Scan for the cell matching the given text and deliver its (X, Y) coordinate at center. 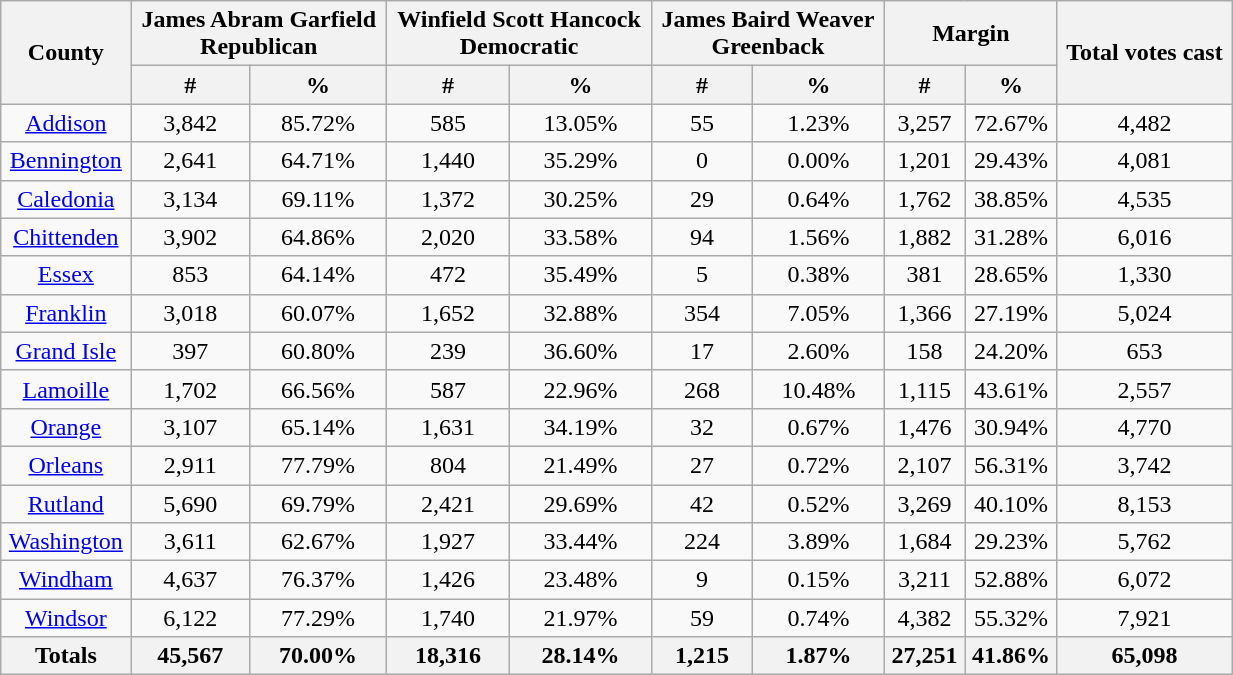
804 (448, 465)
587 (448, 389)
27 (702, 465)
Total votes cast (1144, 52)
Bennington (66, 161)
30.94% (1012, 427)
69.11% (318, 199)
Washington (66, 542)
1,702 (190, 389)
35.29% (580, 161)
1,476 (924, 427)
1.23% (818, 123)
4,382 (924, 618)
1,426 (448, 580)
40.10% (1012, 503)
18,316 (448, 656)
Lamoille (66, 389)
17 (702, 351)
6,122 (190, 618)
62.67% (318, 542)
31.28% (1012, 237)
38.85% (1012, 199)
Windham (66, 580)
56.31% (1012, 465)
2,421 (448, 503)
0.64% (818, 199)
Rutland (66, 503)
County (66, 52)
52.88% (1012, 580)
3,134 (190, 199)
2,020 (448, 237)
3,842 (190, 123)
30.25% (580, 199)
1.87% (818, 656)
James Baird WeaverGreenback (768, 34)
55.32% (1012, 618)
Chittenden (66, 237)
3,211 (924, 580)
32.88% (580, 313)
22.96% (580, 389)
43.61% (1012, 389)
Grand Isle (66, 351)
3,902 (190, 237)
60.07% (318, 313)
94 (702, 237)
36.60% (580, 351)
29 (702, 199)
28.14% (580, 656)
45,567 (190, 656)
9 (702, 580)
2,641 (190, 161)
29.23% (1012, 542)
23.48% (580, 580)
4,637 (190, 580)
0.00% (818, 161)
85.72% (318, 123)
5,024 (1144, 313)
1,115 (924, 389)
34.19% (580, 427)
853 (190, 275)
Addison (66, 123)
4,770 (1144, 427)
77.79% (318, 465)
59 (702, 618)
1,652 (448, 313)
29.43% (1012, 161)
27,251 (924, 656)
3.89% (818, 542)
8,153 (1144, 503)
29.69% (580, 503)
158 (924, 351)
21.49% (580, 465)
1,631 (448, 427)
0.38% (818, 275)
66.56% (318, 389)
10.48% (818, 389)
585 (448, 123)
6,016 (1144, 237)
268 (702, 389)
1,330 (1144, 275)
1,762 (924, 199)
Windsor (66, 618)
Orange (66, 427)
0 (702, 161)
397 (190, 351)
354 (702, 313)
27.19% (1012, 313)
1.56% (818, 237)
64.71% (318, 161)
3,107 (190, 427)
4,482 (1144, 123)
224 (702, 542)
65.14% (318, 427)
76.37% (318, 580)
381 (924, 275)
35.49% (580, 275)
Orleans (66, 465)
5,762 (1144, 542)
2,107 (924, 465)
3,257 (924, 123)
3,611 (190, 542)
64.86% (318, 237)
239 (448, 351)
32 (702, 427)
Franklin (66, 313)
77.29% (318, 618)
Caledonia (66, 199)
0.74% (818, 618)
Margin (970, 34)
2.60% (818, 351)
13.05% (580, 123)
5 (702, 275)
28.65% (1012, 275)
6,072 (1144, 580)
0.72% (818, 465)
1,372 (448, 199)
James Abram GarfieldRepublican (259, 34)
Winfield Scott HancockDemocratic (520, 34)
7,921 (1144, 618)
42 (702, 503)
1,215 (702, 656)
72.67% (1012, 123)
55 (702, 123)
65,098 (1144, 656)
41.86% (1012, 656)
653 (1144, 351)
64.14% (318, 275)
472 (448, 275)
1,440 (448, 161)
2,911 (190, 465)
7.05% (818, 313)
Totals (66, 656)
1,740 (448, 618)
21.97% (580, 618)
5,690 (190, 503)
0.67% (818, 427)
1,366 (924, 313)
4,535 (1144, 199)
1,882 (924, 237)
Essex (66, 275)
33.58% (580, 237)
3,018 (190, 313)
69.79% (318, 503)
24.20% (1012, 351)
4,081 (1144, 161)
0.15% (818, 580)
1,927 (448, 542)
1,684 (924, 542)
60.80% (318, 351)
33.44% (580, 542)
0.52% (818, 503)
2,557 (1144, 389)
70.00% (318, 656)
3,269 (924, 503)
1,201 (924, 161)
3,742 (1144, 465)
